Provide the (X, Y) coordinate of the cell's center where the given text is located.  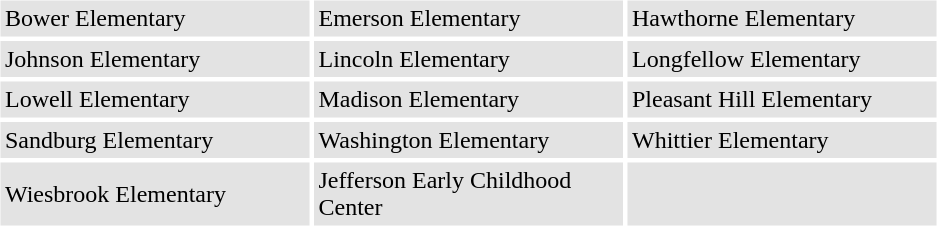
Lowell Elementary (154, 100)
Bower Elementary (154, 18)
Longfellow Elementary (782, 59)
Lincoln Elementary (468, 59)
Johnson Elementary (154, 59)
Wiesbrook Elementary (154, 194)
Pleasant Hill Elementary (782, 100)
Hawthorne Elementary (782, 18)
Whittier Elementary (782, 140)
Sandburg Elementary (154, 140)
Washington Elementary (468, 140)
Madison Elementary (468, 100)
Jefferson Early Childhood Center (468, 194)
Emerson Elementary (468, 18)
